Find where the given text appears and provide that cell's center as [x, y] coordinate. 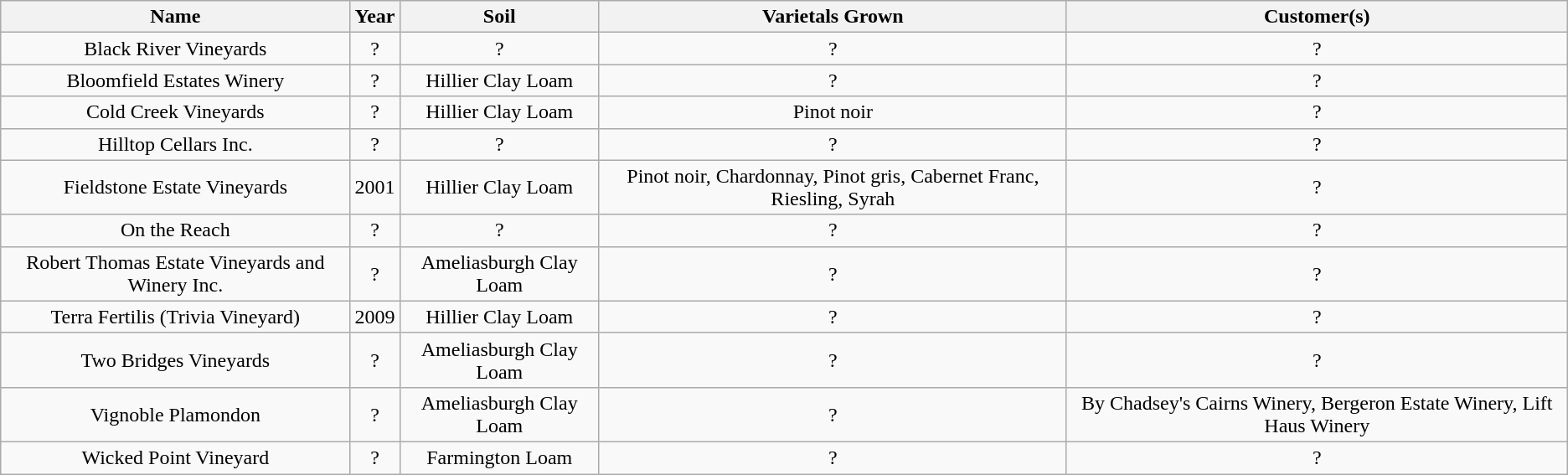
Pinot noir [833, 112]
Robert Thomas Estate Vineyards and Winery Inc. [176, 273]
Wicked Point Vineyard [176, 457]
Two Bridges Vineyards [176, 360]
Soil [499, 17]
Bloomfield Estates Winery [176, 80]
By Chadsey's Cairns Winery, Bergeron Estate Winery, Lift Haus Winery [1317, 414]
Fieldstone Estate Vineyards [176, 188]
Hilltop Cellars Inc. [176, 144]
Year [375, 17]
Pinot noir, Chardonnay, Pinot gris, Cabernet Franc, Riesling, Syrah [833, 188]
2001 [375, 188]
Farmington Loam [499, 457]
Black River Vineyards [176, 49]
Customer(s) [1317, 17]
2009 [375, 317]
Name [176, 17]
Cold Creek Vineyards [176, 112]
Vignoble Plamondon [176, 414]
Terra Fertilis (Trivia Vineyard) [176, 317]
Varietals Grown [833, 17]
On the Reach [176, 230]
